Detect which cell encompasses the target text, then output its [X, Y] center coordinate. 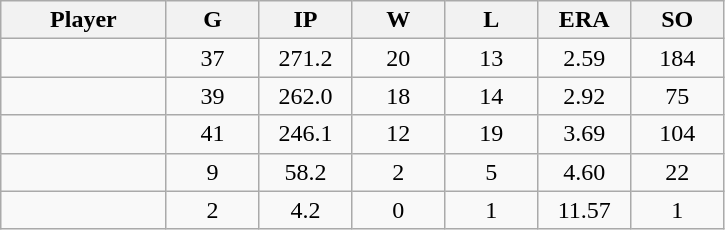
2.92 [584, 96]
14 [492, 96]
W [398, 20]
2.59 [584, 58]
20 [398, 58]
L [492, 20]
104 [678, 134]
37 [212, 58]
41 [212, 134]
271.2 [306, 58]
3.69 [584, 134]
262.0 [306, 96]
11.57 [584, 210]
58.2 [306, 172]
184 [678, 58]
246.1 [306, 134]
18 [398, 96]
5 [492, 172]
9 [212, 172]
G [212, 20]
4.2 [306, 210]
75 [678, 96]
13 [492, 58]
19 [492, 134]
Player [84, 20]
ERA [584, 20]
22 [678, 172]
SO [678, 20]
IP [306, 20]
4.60 [584, 172]
12 [398, 134]
0 [398, 210]
39 [212, 96]
